Determine the [x, y] coordinate at the center of the cell enclosing the given text.  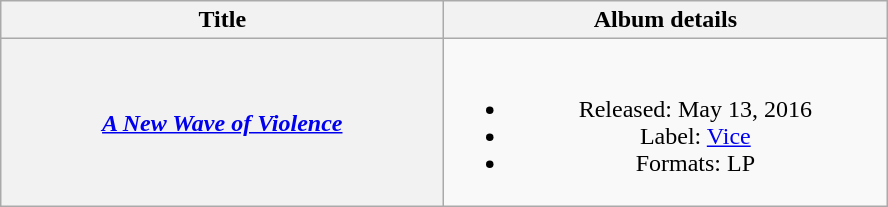
Title [222, 20]
Released: May 13, 2016Label: ViceFormats: LP [666, 122]
Album details [666, 20]
A New Wave of Violence [222, 122]
